Determine the (x, y) coordinate at the center of the cell enclosing the given text.  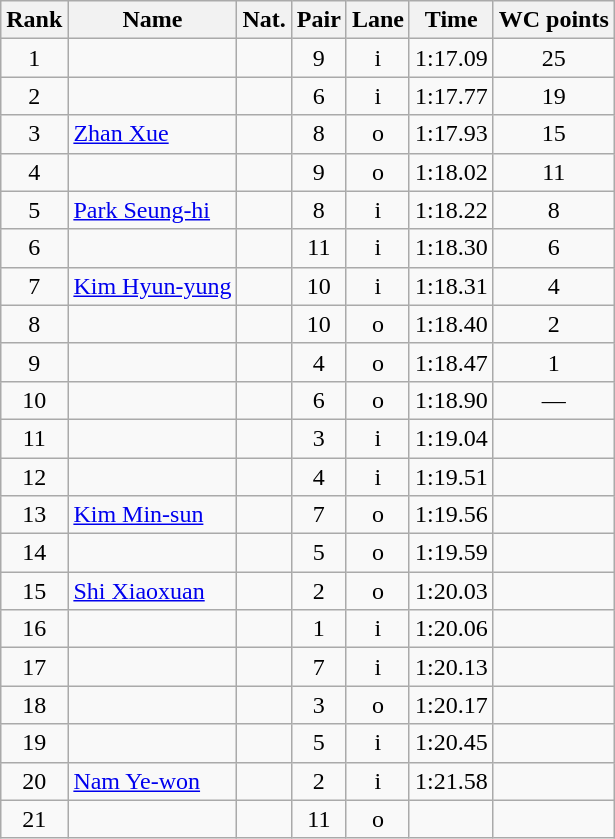
WC points (554, 20)
1:19.56 (451, 515)
20 (34, 781)
Shi Xiaoxuan (152, 591)
1:19.04 (451, 438)
Rank (34, 20)
1:17.09 (451, 58)
1:20.17 (451, 705)
Kim Hyun-yung (152, 286)
1:17.77 (451, 96)
18 (34, 705)
1:18.30 (451, 248)
1:21.58 (451, 781)
13 (34, 515)
1:20.45 (451, 743)
1:18.22 (451, 210)
21 (34, 819)
Name (152, 20)
1:20.06 (451, 629)
1:19.51 (451, 477)
Time (451, 20)
— (554, 400)
Kim Min-sun (152, 515)
Zhan Xue (152, 134)
Park Seung-hi (152, 210)
1:18.40 (451, 324)
Lane (378, 20)
Pair (318, 20)
1:18.90 (451, 400)
1:20.03 (451, 591)
1:19.59 (451, 553)
1:18.47 (451, 362)
1:20.13 (451, 667)
14 (34, 553)
1:17.93 (451, 134)
1:18.31 (451, 286)
16 (34, 629)
17 (34, 667)
Nam Ye-won (152, 781)
1:18.02 (451, 172)
25 (554, 58)
12 (34, 477)
Nat. (264, 20)
